Determine the (X, Y) coordinate at the center of the cell enclosing the given text.  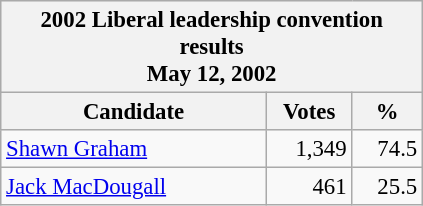
Candidate (134, 112)
74.5 (388, 149)
Shawn Graham (134, 149)
461 (309, 187)
Votes (309, 112)
2002 Liberal leadership convention resultsMay 12, 2002 (212, 47)
25.5 (388, 187)
Jack MacDougall (134, 187)
% (388, 112)
1,349 (309, 149)
